Return the (X, Y) coordinate for the center point of the cell that contains the specified text.  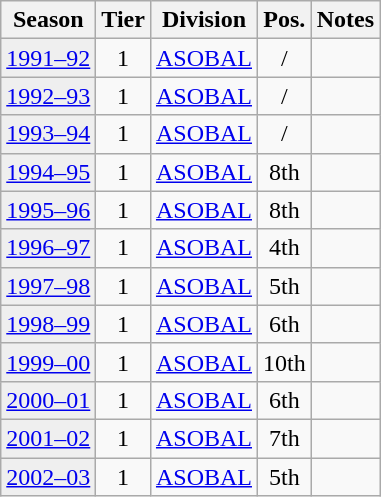
1991–92 (48, 58)
1994–95 (48, 172)
1997–98 (48, 286)
Pos. (285, 20)
1992–93 (48, 96)
2001–02 (48, 438)
Tier (124, 20)
Division (204, 20)
1996–97 (48, 248)
Season (48, 20)
2002–03 (48, 477)
2000–01 (48, 400)
1993–94 (48, 134)
Notes (345, 20)
1999–00 (48, 362)
10th (285, 362)
1998–99 (48, 324)
4th (285, 248)
7th (285, 438)
1995–96 (48, 210)
